Find where the given text appears and provide that cell's center as [X, Y] coordinate. 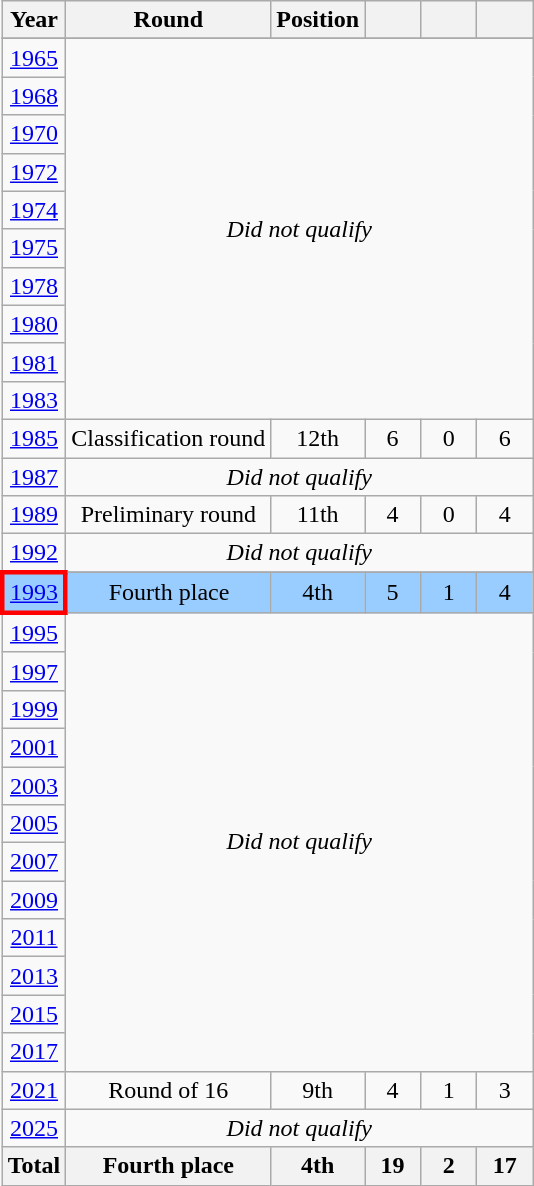
Position [318, 20]
1980 [34, 324]
Preliminary round [168, 515]
Round [168, 20]
Total [34, 1166]
1975 [34, 248]
2009 [34, 900]
2017 [34, 1052]
1997 [34, 671]
2021 [34, 1090]
1989 [34, 515]
1965 [34, 58]
2001 [34, 747]
1970 [34, 134]
12th [318, 438]
5 [393, 592]
2 [449, 1166]
1992 [34, 553]
3 [505, 1090]
1968 [34, 96]
1974 [34, 210]
2003 [34, 785]
2005 [34, 824]
1985 [34, 438]
Year [34, 20]
1983 [34, 400]
17 [505, 1166]
2011 [34, 938]
11th [318, 515]
1978 [34, 286]
1981 [34, 362]
2015 [34, 1014]
1995 [34, 633]
2013 [34, 976]
1972 [34, 172]
2007 [34, 862]
Classification round [168, 438]
Round of 16 [168, 1090]
1999 [34, 709]
2025 [34, 1128]
9th [318, 1090]
1993 [34, 592]
1987 [34, 477]
19 [393, 1166]
